For the text-containing cell, return its midpoint in [X, Y] coordinate format. 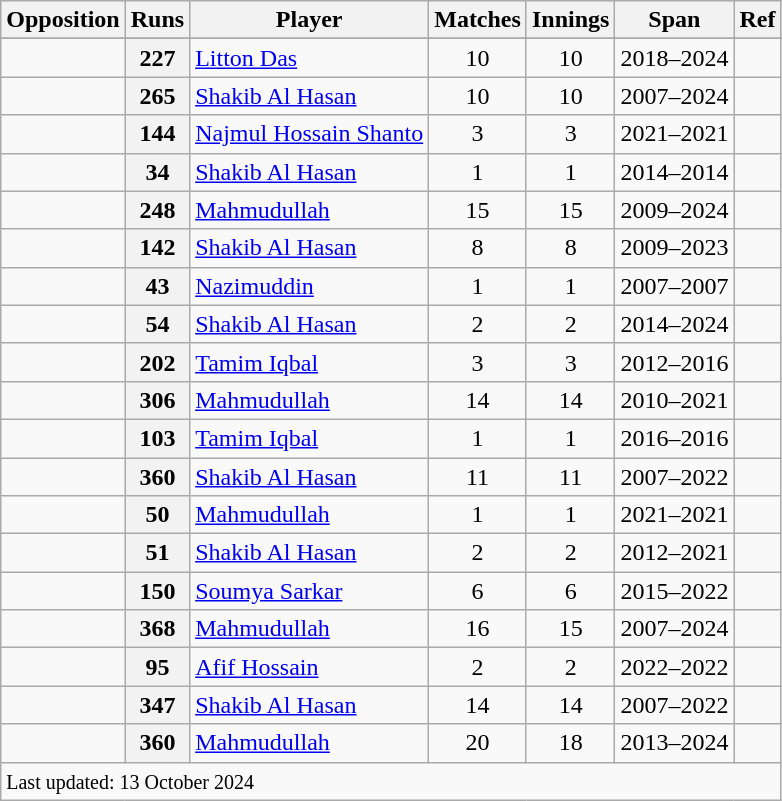
18 [570, 743]
150 [157, 591]
54 [157, 324]
2014–2024 [674, 324]
50 [157, 515]
2013–2024 [674, 743]
Najmul Hossain Shanto [310, 134]
16 [478, 629]
368 [157, 629]
2018–2024 [674, 58]
Litton Das [310, 58]
Nazimuddin [310, 286]
2015–2022 [674, 591]
Soumya Sarkar [310, 591]
2007–2007 [674, 286]
227 [157, 58]
248 [157, 210]
Afif Hossain [310, 667]
2012–2016 [674, 362]
2010–2021 [674, 400]
2012–2021 [674, 553]
Last updated: 13 October 2024 [391, 781]
Span [674, 20]
265 [157, 96]
2009–2024 [674, 210]
95 [157, 667]
2009–2023 [674, 248]
2014–2014 [674, 172]
306 [157, 400]
347 [157, 705]
103 [157, 438]
43 [157, 286]
2022–2022 [674, 667]
144 [157, 134]
20 [478, 743]
Matches [478, 20]
202 [157, 362]
Player [310, 20]
51 [157, 553]
2016–2016 [674, 438]
Innings [570, 20]
Runs [157, 20]
34 [157, 172]
142 [157, 248]
Ref [758, 20]
Opposition [63, 20]
